Output the [x, y] coordinate of the center of the cell containing the given text.  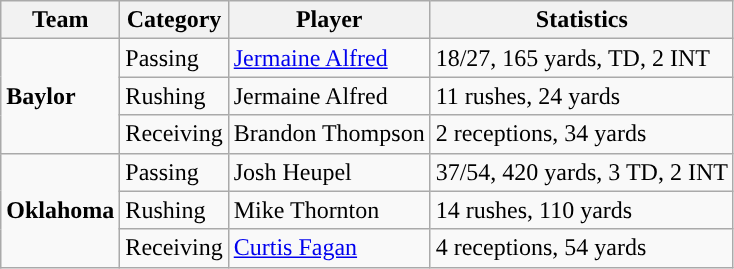
37/54, 420 yards, 3 TD, 2 INT [582, 172]
Brandon Thompson [329, 134]
Team [60, 20]
14 rushes, 110 yards [582, 210]
Mike Thornton [329, 210]
4 receptions, 54 yards [582, 248]
Category [174, 20]
Oklahoma [60, 210]
18/27, 165 yards, TD, 2 INT [582, 58]
2 receptions, 34 yards [582, 134]
Statistics [582, 20]
Josh Heupel [329, 172]
Baylor [60, 96]
Player [329, 20]
11 rushes, 24 yards [582, 96]
Curtis Fagan [329, 248]
